From the cell containing the given text, extract its center point as (x, y) coordinate. 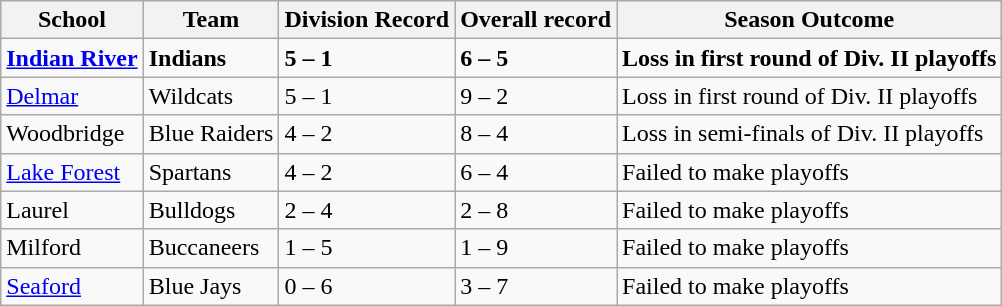
2 – 4 (367, 210)
School (72, 20)
Wildcats (211, 96)
Milford (72, 248)
Indians (211, 58)
1 – 5 (367, 248)
Indian River (72, 58)
Loss in semi-finals of Div. II playoffs (810, 134)
6 – 5 (536, 58)
1 – 9 (536, 248)
Season Outcome (810, 20)
Seaford (72, 286)
Spartans (211, 172)
2 – 8 (536, 210)
Buccaneers (211, 248)
Lake Forest (72, 172)
3 – 7 (536, 286)
Blue Jays (211, 286)
Overall record (536, 20)
Laurel (72, 210)
Team (211, 20)
0 – 6 (367, 286)
Bulldogs (211, 210)
Division Record (367, 20)
8 – 4 (536, 134)
Woodbridge (72, 134)
Delmar (72, 96)
9 – 2 (536, 96)
6 – 4 (536, 172)
Blue Raiders (211, 134)
